Pinpoint the cell where the given text exists, returning its [x, y] midpoint coordinate. 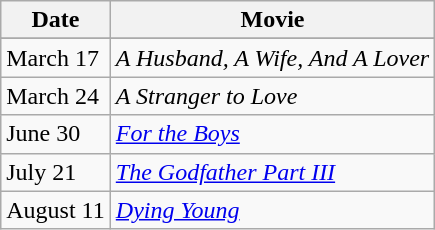
A Stranger to Love [272, 96]
June 30 [56, 134]
For the Boys [272, 134]
August 11 [56, 210]
The Godfather Part III [272, 172]
A Husband, A Wife, And A Lover [272, 58]
Dying Young [272, 210]
March 17 [56, 58]
Date [56, 20]
March 24 [56, 96]
July 21 [56, 172]
Movie [272, 20]
